Extract the (x, y) coordinate from the center of the cell holding the provided text.  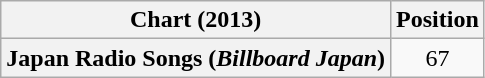
67 (438, 58)
Chart (2013) (196, 20)
Position (438, 20)
Japan Radio Songs (Billboard Japan) (196, 58)
